Return [X, Y] of the center of cell containing provided text 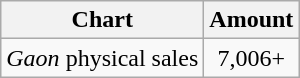
Chart [102, 20]
Gaon physical sales [102, 58]
7,006+ [252, 58]
Amount [252, 20]
